Extract the [X, Y] coordinate from the center of the cell holding the provided text.  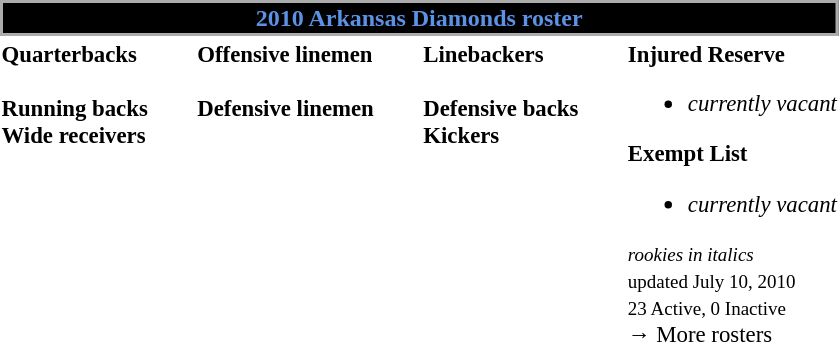
2010 Arkansas Diamonds roster [419, 18]
